Capture the cell that displays the provided text and extract its (x, y) central coordinate. 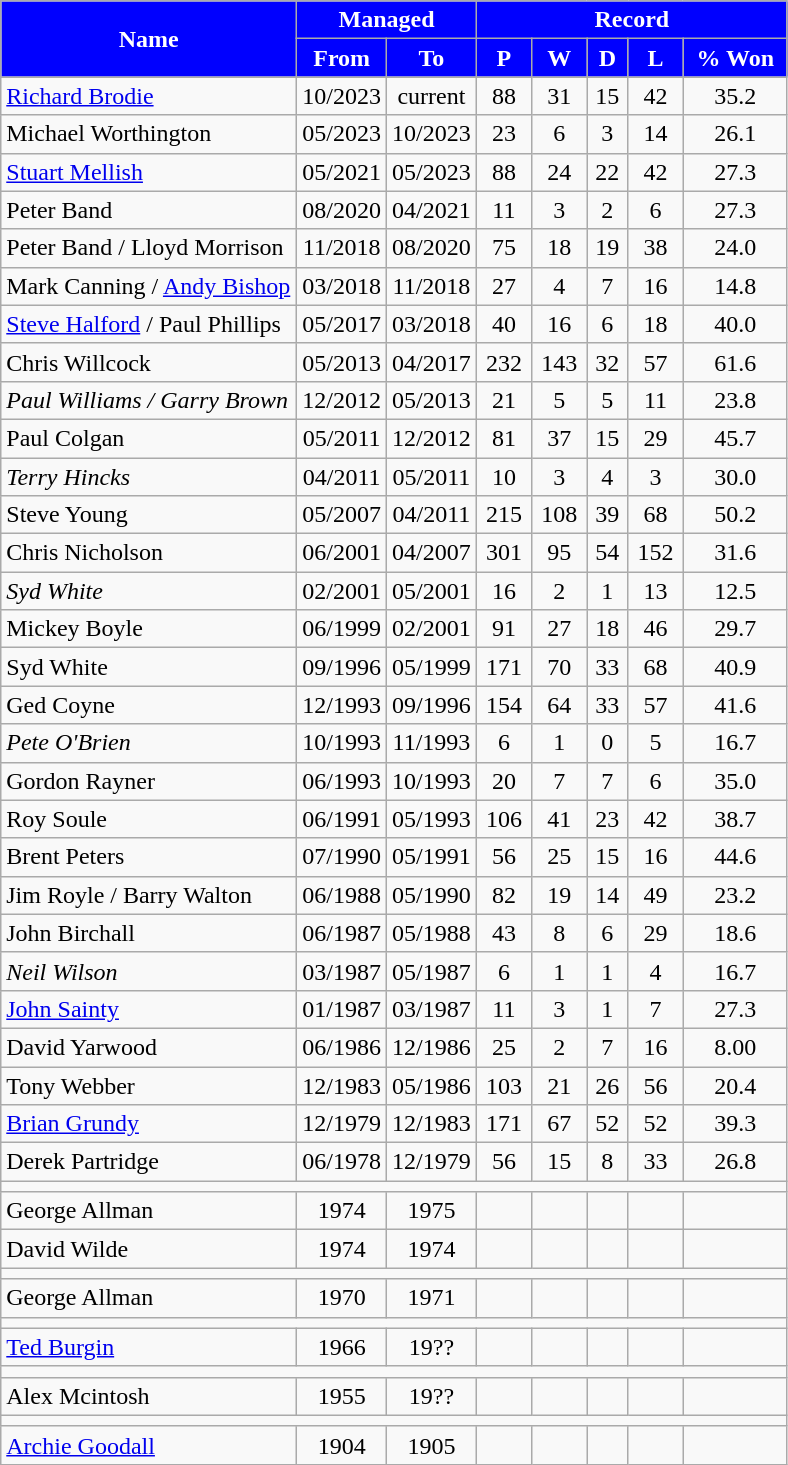
24.0 (735, 248)
38.7 (735, 819)
31 (560, 96)
06/1993 (342, 781)
Michael Worthington (149, 134)
1966 (342, 1347)
64 (560, 705)
Pete O'Brien (149, 743)
31.6 (735, 553)
07/1990 (342, 857)
40.0 (735, 324)
Jim Royle / Barry Walton (149, 895)
06/1987 (342, 933)
43 (504, 933)
41 (560, 819)
35.2 (735, 96)
12/1986 (432, 1047)
22 (608, 172)
05/1986 (432, 1085)
67 (560, 1124)
82 (504, 895)
05/2017 (342, 324)
John Sainty (149, 1009)
Chris Nicholson (149, 553)
Steve Halford / Paul Phillips (149, 324)
232 (504, 362)
39 (608, 515)
Ged Coyne (149, 705)
30.0 (735, 477)
14.8 (735, 286)
L (656, 58)
04/2007 (432, 553)
06/2001 (342, 553)
Paul Williams / Garry Brown (149, 400)
1971 (432, 1298)
1975 (432, 1211)
95 (560, 553)
26.8 (735, 1162)
1955 (342, 1396)
Alex Mcintosh (149, 1396)
01/1987 (342, 1009)
40.9 (735, 667)
04/2017 (432, 362)
44.6 (735, 857)
152 (656, 553)
215 (504, 515)
Archie Goodall (149, 1445)
Steve Young (149, 515)
24 (560, 172)
06/1986 (342, 1047)
05/1999 (432, 667)
81 (504, 438)
29.7 (735, 629)
Terry Hincks (149, 477)
Peter Band / Lloyd Morrison (149, 248)
75 (504, 248)
Stuart Mellish (149, 172)
11/1993 (432, 743)
91 (504, 629)
10 (504, 477)
39.3 (735, 1124)
106 (504, 819)
W (560, 58)
26 (608, 1085)
20 (504, 781)
41.6 (735, 705)
Record (632, 20)
38 (656, 248)
32 (608, 362)
Chris Willcock (149, 362)
Ted Burgin (149, 1347)
12/1993 (342, 705)
Tony Webber (149, 1085)
Gordon Rayner (149, 781)
103 (504, 1085)
04/2021 (432, 210)
46 (656, 629)
05/1993 (432, 819)
143 (560, 362)
% Won (735, 58)
Neil Wilson (149, 971)
David Yarwood (149, 1047)
37 (560, 438)
61.6 (735, 362)
0 (608, 743)
Roy Soule (149, 819)
05/1988 (432, 933)
05/1990 (432, 895)
Managed (386, 20)
301 (504, 553)
70 (560, 667)
8.00 (735, 1047)
1905 (432, 1445)
05/2021 (342, 172)
12.5 (735, 591)
06/1991 (342, 819)
13 (656, 591)
40 (504, 324)
David Wilde (149, 1249)
18.6 (735, 933)
23.2 (735, 895)
Brian Grundy (149, 1124)
05/1987 (432, 971)
54 (608, 553)
1904 (342, 1445)
1970 (342, 1298)
John Birchall (149, 933)
Name (149, 39)
49 (656, 895)
Derek Partridge (149, 1162)
Brent Peters (149, 857)
Paul Colgan (149, 438)
06/1978 (342, 1162)
108 (560, 515)
23.8 (735, 400)
Richard Brodie (149, 96)
05/1991 (432, 857)
D (608, 58)
05/2001 (432, 591)
Mark Canning / Andy Bishop (149, 286)
To (432, 58)
26.1 (735, 134)
50.2 (735, 515)
06/1999 (342, 629)
06/1988 (342, 895)
From (342, 58)
Mickey Boyle (149, 629)
35.0 (735, 781)
45.7 (735, 438)
current (432, 96)
P (504, 58)
05/2007 (342, 515)
20.4 (735, 1085)
Peter Band (149, 210)
154 (504, 705)
